Identify which cell holds the provided text, then report its (x, y) central coordinate. 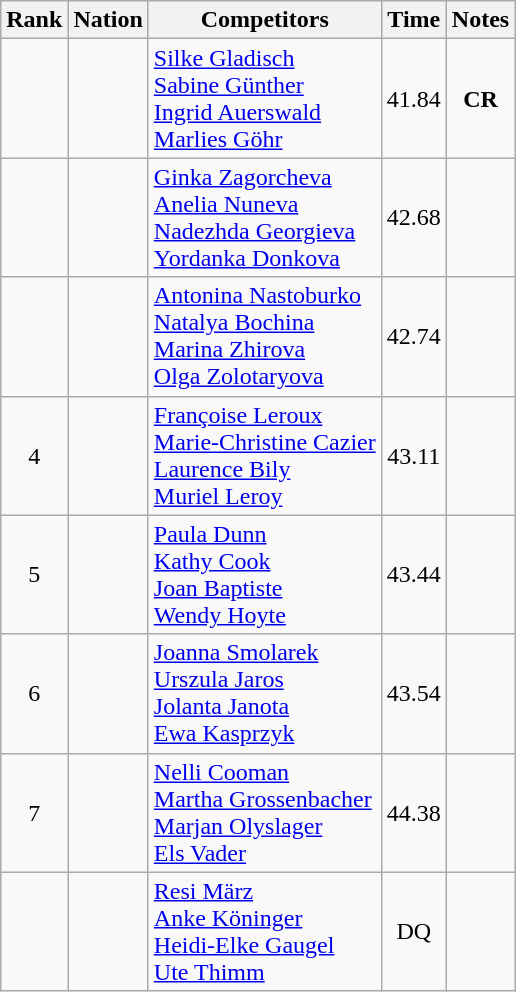
Nation (108, 20)
43.11 (414, 456)
Paula DunnKathy CookJoan BaptisteWendy Hoyte (264, 574)
7 (34, 812)
44.38 (414, 812)
CR (480, 98)
Competitors (264, 20)
43.44 (414, 574)
42.74 (414, 336)
DQ (414, 932)
43.54 (414, 694)
Time (414, 20)
Nelli CoomanMartha GrossenbacherMarjan OlyslagerEls Vader (264, 812)
Silke GladischSabine GüntherIngrid AuerswaldMarlies Göhr (264, 98)
Rank (34, 20)
41.84 (414, 98)
Antonina NastoburkoNatalya BochinaMarina ZhirovaOlga Zolotaryova (264, 336)
Françoise LerouxMarie-Christine CazierLaurence BilyMuriel Leroy (264, 456)
Notes (480, 20)
42.68 (414, 218)
Joanna SmolarekUrszula JarosJolanta JanotaEwa Kasprzyk (264, 694)
6 (34, 694)
4 (34, 456)
5 (34, 574)
Resi MärzAnke KöningerHeidi-Elke GaugelUte Thimm (264, 932)
Ginka ZagorchevaAnelia NunevaNadezhda GeorgievaYordanka Donkova (264, 218)
